Pinpoint the cell where the given text exists, returning its [X, Y] midpoint coordinate. 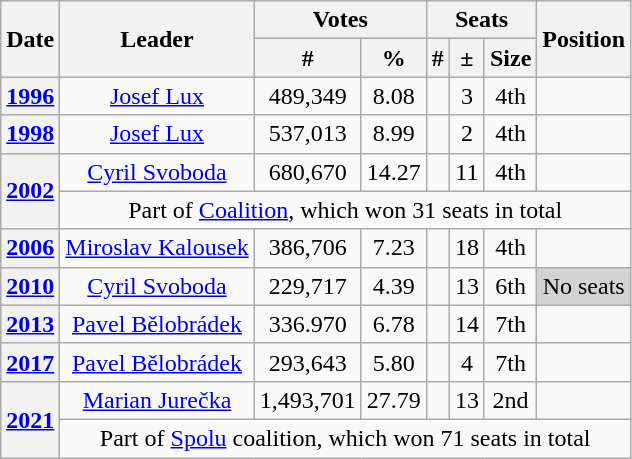
2006 [30, 248]
680,670 [308, 172]
2010 [30, 286]
Part of Coalition, which won 31 seats in total [346, 210]
± [466, 58]
489,349 [308, 96]
11 [466, 172]
537,013 [308, 134]
3 [466, 96]
Position [584, 39]
2 [466, 134]
14 [466, 324]
8.08 [394, 96]
Part of Spolu coalition, which won 71 seats in total [346, 438]
2013 [30, 324]
1996 [30, 96]
Seats [482, 20]
1998 [30, 134]
Marian Jurečka [157, 400]
6th [510, 286]
No seats [584, 286]
6.78 [394, 324]
2021 [30, 419]
2nd [510, 400]
4 [466, 362]
Date [30, 39]
Miroslav Kalousek [157, 248]
1,493,701 [308, 400]
8.99 [394, 134]
386,706 [308, 248]
7.23 [394, 248]
27.79 [394, 400]
Votes [340, 20]
% [394, 58]
4.39 [394, 286]
14.27 [394, 172]
2002 [30, 191]
229,717 [308, 286]
Leader [157, 39]
18 [466, 248]
Size [510, 58]
336.970 [308, 324]
293,643 [308, 362]
5.80 [394, 362]
2017 [30, 362]
